From the cell containing the given text, extract its center point as (X, Y) coordinate. 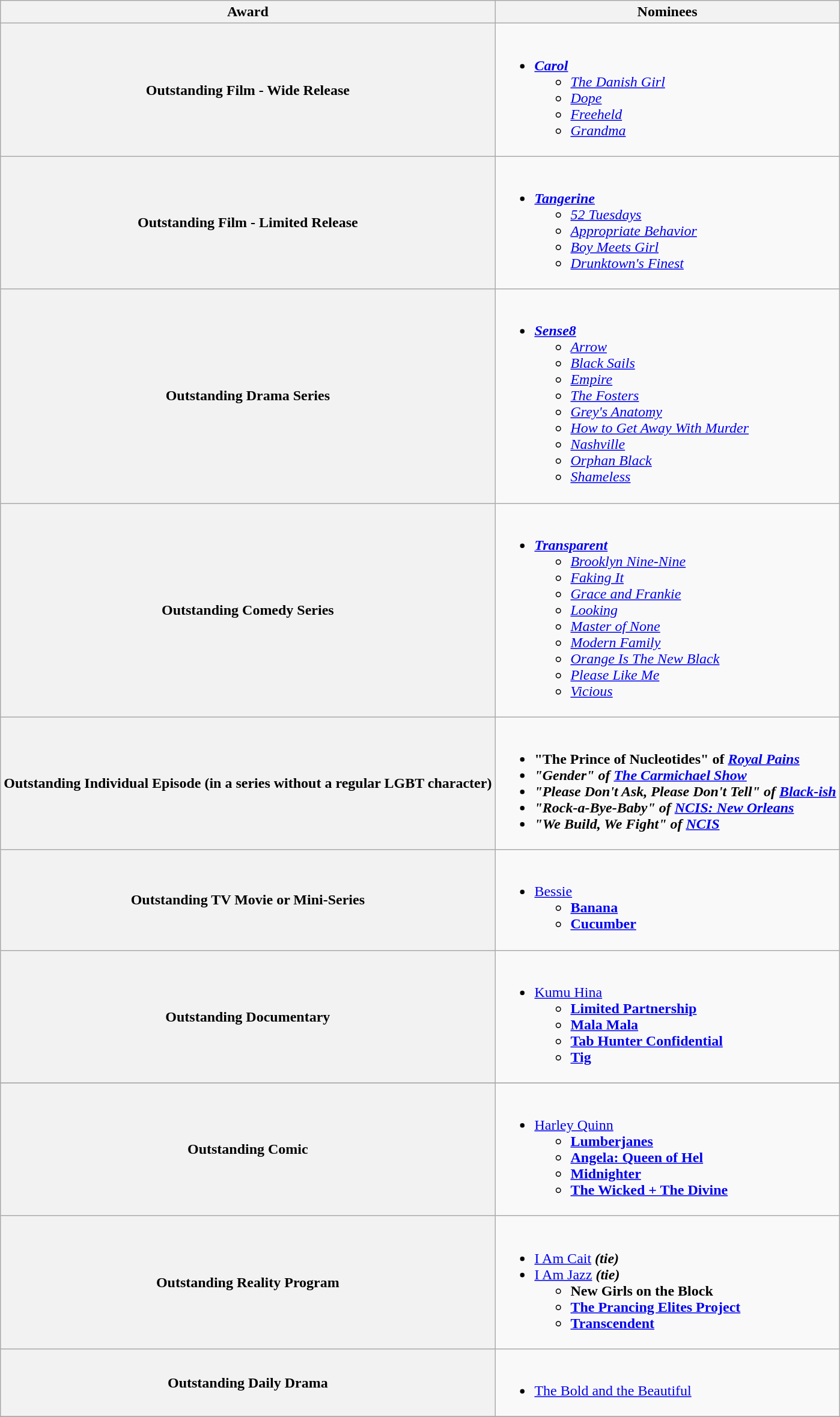
Outstanding Individual Episode (in a series without a regular LGBT character) (248, 784)
Outstanding Documentary (248, 1017)
Kumu HinaLimited PartnershipMala MalaTab Hunter ConfidentialTig (667, 1017)
CarolThe Danish GirlDopeFreeheldGrandma (667, 90)
BessieBananaCucumber (667, 900)
Outstanding Drama Series (248, 396)
I Am Cait (tie)I Am Jazz (tie)New Girls on the BlockThe Prancing Elites ProjectTranscendent (667, 1282)
Tangerine52 TuesdaysAppropriate BehaviorBoy Meets GirlDrunktown's Finest (667, 222)
Outstanding Film - Limited Release (248, 222)
Outstanding Comedy Series (248, 610)
TransparentBrooklyn Nine-NineFaking ItGrace and FrankieLookingMaster of NoneModern FamilyOrange Is The New BlackPlease Like MeVicious (667, 610)
Outstanding Film - Wide Release (248, 90)
Nominees (667, 12)
Award (248, 12)
Outstanding Daily Drama (248, 1382)
Outstanding TV Movie or Mini-Series (248, 900)
Outstanding Comic (248, 1149)
Harley QuinnLumberjanesAngela: Queen of HelMidnighterThe Wicked + The Divine (667, 1149)
Outstanding Reality Program (248, 1282)
Sense8ArrowBlack SailsEmpireThe FostersGrey's AnatomyHow to Get Away With MurderNashvilleOrphan BlackShameless (667, 396)
The Bold and the Beautiful (667, 1382)
